Search for the cell housing the specified text and yield its [x, y] center coordinate. 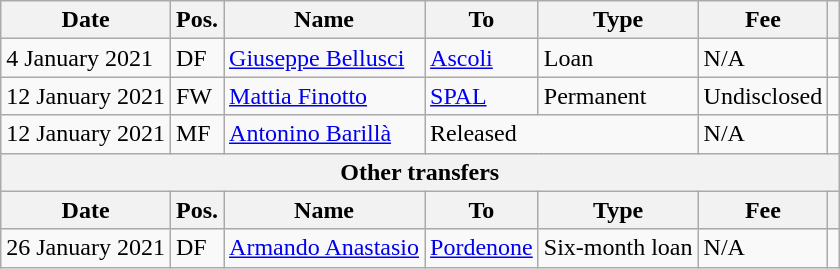
Undisclosed [763, 96]
26 January 2021 [86, 248]
Loan [618, 58]
Released [562, 134]
Six-month loan [618, 248]
Permanent [618, 96]
Giuseppe Bellusci [324, 58]
Pordenone [482, 248]
4 January 2021 [86, 58]
Antonino Barillà [324, 134]
Armando Anastasio [324, 248]
SPAL [482, 96]
Other transfers [420, 172]
Ascoli [482, 58]
Mattia Finotto [324, 96]
FW [196, 96]
MF [196, 134]
